Detect which cell encompasses the target text, then output its [X, Y] center coordinate. 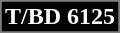
T/BD 6125 [60, 17]
